Pinpoint the cell where the given text exists, returning its (x, y) midpoint coordinate. 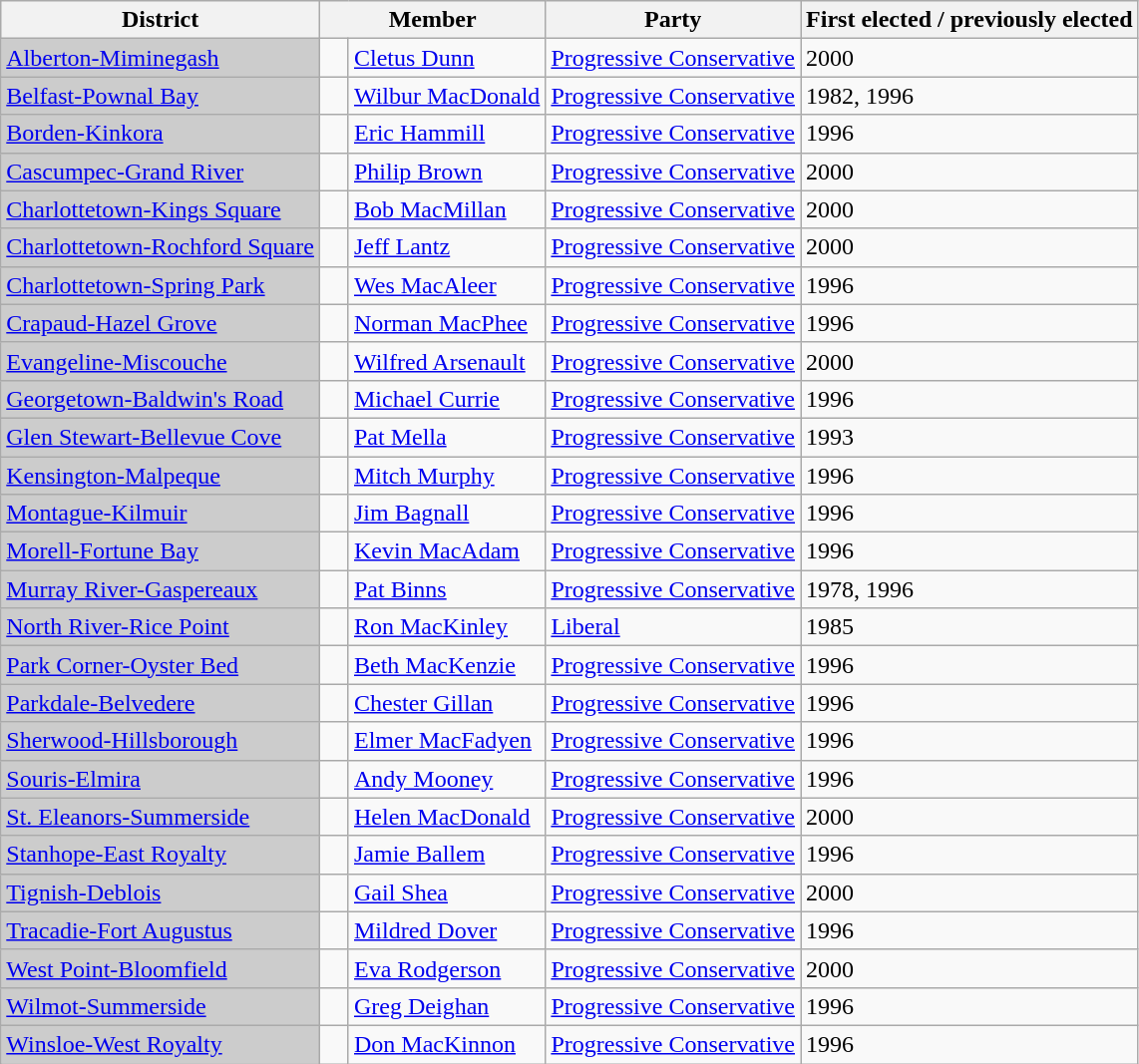
Don MacKinnon (447, 1044)
St. Eleanors-Summerside (161, 817)
Georgetown-Baldwin's Road (161, 399)
Norman MacPhee (447, 323)
Cletus Dunn (447, 58)
Jamie Ballem (447, 855)
Pat Binns (447, 589)
1985 (969, 627)
Morell-Fortune Bay (161, 551)
Jim Bagnall (447, 514)
Helen MacDonald (447, 817)
Alberton-Miminegash (161, 58)
Cascumpec-Grand River (161, 172)
Kensington-Malpeque (161, 476)
North River-Rice Point (161, 627)
Kevin MacAdam (447, 551)
Ron MacKinley (447, 627)
Belfast-Pownal Bay (161, 96)
Evangeline-Miscouche (161, 361)
Liberal (673, 627)
Murray River-Gaspereaux (161, 589)
Tracadie-Fort Augustus (161, 930)
Stanhope-East Royalty (161, 855)
Pat Mella (447, 437)
Andy Mooney (447, 779)
1993 (969, 437)
Chester Gillan (447, 703)
Mitch Murphy (447, 476)
Wes MacAleer (447, 285)
Wilfred Arsenault (447, 361)
Glen Stewart-Bellevue Cove (161, 437)
Crapaud-Hazel Grove (161, 323)
Parkdale-Belvedere (161, 703)
Beth MacKenzie (447, 665)
Charlottetown-Kings Square (161, 209)
Wilmot-Summerside (161, 1006)
Tignish-Deblois (161, 892)
Sherwood-Hillsborough (161, 741)
Souris-Elmira (161, 779)
Gail Shea (447, 892)
Borden-Kinkora (161, 134)
1982, 1996 (969, 96)
1978, 1996 (969, 589)
Mildred Dover (447, 930)
Bob MacMillan (447, 209)
Montague-Kilmuir (161, 514)
Eva Rodgerson (447, 968)
Jeff Lantz (447, 247)
Wilbur MacDonald (447, 96)
Park Corner-Oyster Bed (161, 665)
Charlottetown-Rochford Square (161, 247)
Party (673, 20)
Michael Currie (447, 399)
Charlottetown-Spring Park (161, 285)
Winsloe-West Royalty (161, 1044)
West Point-Bloomfield (161, 968)
Greg Deighan (447, 1006)
District (161, 20)
Member (432, 20)
Elmer MacFadyen (447, 741)
Eric Hammill (447, 134)
First elected / previously elected (969, 20)
Philip Brown (447, 172)
